Return the [x, y] coordinate for the center point of the cell that contains the specified text.  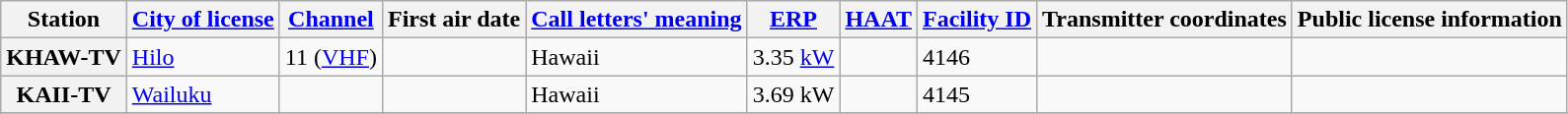
Transmitter coordinates [1164, 20]
3.35 kW [793, 57]
Call letters' meaning [636, 20]
Facility ID [977, 20]
Hilo [203, 57]
First air date [454, 20]
3.69 kW [793, 94]
HAAT [878, 20]
KAII-TV [64, 94]
Station [64, 20]
4145 [977, 94]
Channel [331, 20]
4146 [977, 57]
City of license [203, 20]
KHAW-TV [64, 57]
11 (VHF) [331, 57]
Wailuku [203, 94]
Public license information [1429, 20]
ERP [793, 20]
